Return (x, y) of the center of cell containing provided text 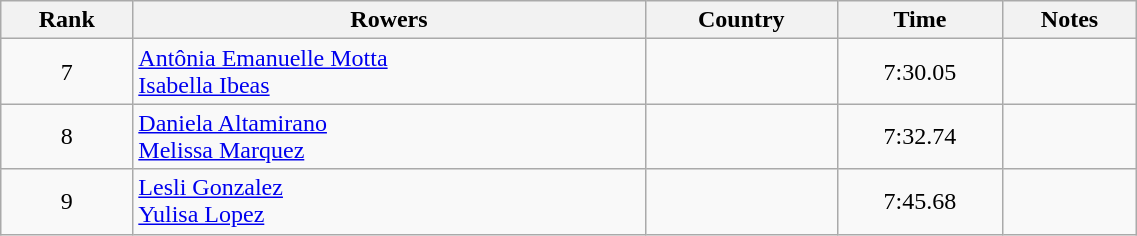
8 (67, 136)
7:32.74 (920, 136)
Antônia Emanuelle MottaIsabella Ibeas (389, 72)
Rowers (389, 20)
Time (920, 20)
Rank (67, 20)
7:30.05 (920, 72)
Notes (1070, 20)
Country (741, 20)
Lesli GonzalezYulisa Lopez (389, 202)
Daniela AltamiranoMelissa Marquez (389, 136)
7 (67, 72)
9 (67, 202)
7:45.68 (920, 202)
